From the cell containing the given text, extract its center point as [x, y] coordinate. 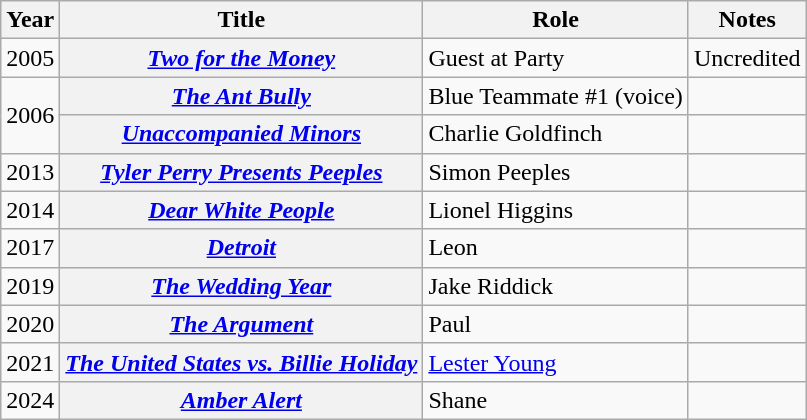
2014 [30, 210]
2013 [30, 172]
2024 [30, 400]
The Wedding Year [242, 286]
Tyler Perry Presents Peeples [242, 172]
Year [30, 20]
Guest at Party [556, 58]
Simon Peeples [556, 172]
Dear White People [242, 210]
Amber Alert [242, 400]
Uncredited [747, 58]
Lester Young [556, 362]
Blue Teammate #1 (voice) [556, 96]
2005 [30, 58]
The United States vs. Billie Holiday [242, 362]
2021 [30, 362]
Two for the Money [242, 58]
Lionel Higgins [556, 210]
The Argument [242, 324]
The Ant Bully [242, 96]
Paul [556, 324]
Notes [747, 20]
Unaccompanied Minors [242, 134]
Detroit [242, 248]
Role [556, 20]
Title [242, 20]
Jake Riddick [556, 286]
Charlie Goldfinch [556, 134]
Shane [556, 400]
Leon [556, 248]
2020 [30, 324]
2006 [30, 115]
2017 [30, 248]
2019 [30, 286]
